From the cell containing the given text, extract its center point as (x, y) coordinate. 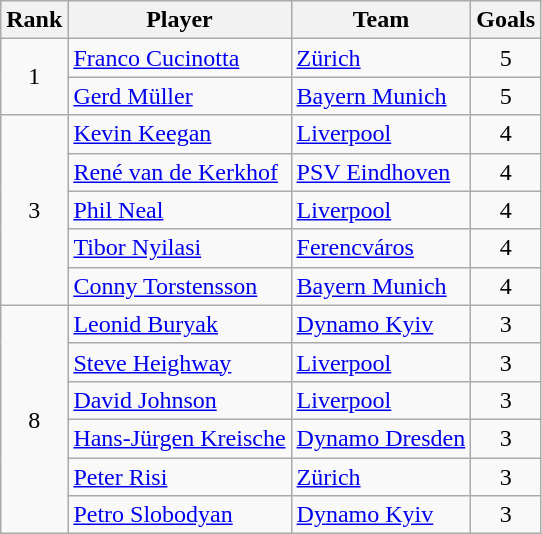
Leonid Buryak (180, 324)
1 (34, 77)
Peter Risi (180, 477)
PSV Eindhoven (381, 172)
Dynamo Dresden (381, 438)
Gerd Müller (180, 96)
René van de Kerkhof (180, 172)
Conny Torstensson (180, 286)
Petro Slobodyan (180, 515)
David Johnson (180, 400)
8 (34, 419)
Goals (506, 20)
Rank (34, 20)
Tibor Nyilasi (180, 248)
Kevin Keegan (180, 134)
Ferencváros (381, 248)
Phil Neal (180, 210)
Franco Cucinotta (180, 58)
Player (180, 20)
Hans-Jürgen Kreische (180, 438)
Steve Heighway (180, 362)
Team (381, 20)
